For the text-containing cell, return its midpoint in [X, Y] coordinate format. 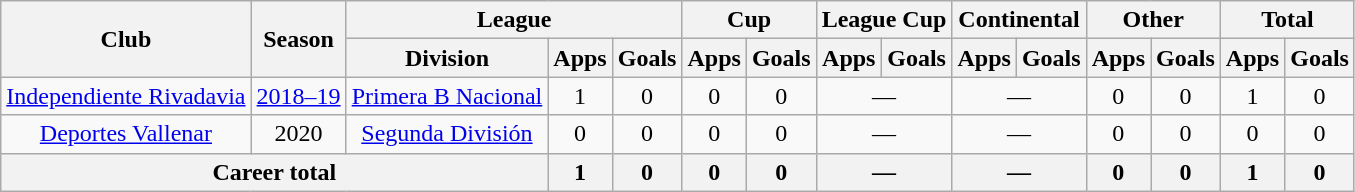
Division [447, 58]
2018–19 [298, 96]
2020 [298, 134]
Total [1287, 20]
League Cup [884, 20]
Deportes Vallenar [126, 134]
Primera B Nacional [447, 96]
Club [126, 39]
Other [1153, 20]
Cup [749, 20]
Season [298, 39]
Independiente Rivadavia [126, 96]
Segunda División [447, 134]
League [514, 20]
Career total [274, 172]
Continental [1019, 20]
